Determine the [X, Y] coordinate at the center of the cell enclosing the given text.  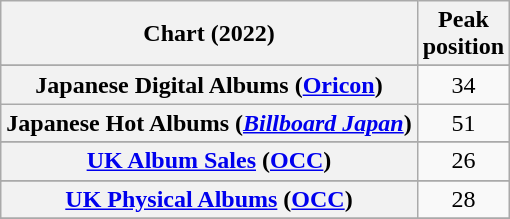
UK Physical Albums (OCC) [209, 199]
Japanese Hot Albums (Billboard Japan) [209, 123]
Chart (2022) [209, 34]
UK Album Sales (OCC) [209, 161]
28 [463, 199]
34 [463, 85]
Peakposition [463, 34]
51 [463, 123]
Japanese Digital Albums (Oricon) [209, 85]
26 [463, 161]
